Output the (X, Y) coordinate of the center of the cell containing the given text.  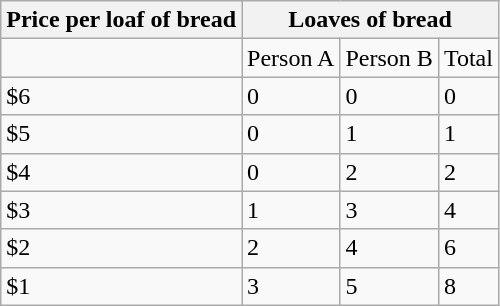
8 (468, 286)
Person A (291, 58)
6 (468, 248)
Price per loaf of bread (122, 20)
$1 (122, 286)
5 (389, 286)
$4 (122, 172)
Person B (389, 58)
$6 (122, 96)
Loaves of bread (370, 20)
Total (468, 58)
$3 (122, 210)
$5 (122, 134)
$2 (122, 248)
